Extract the [X, Y] coordinate from the center of the cell holding the provided text.  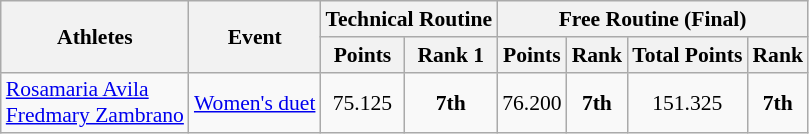
Women's duet [255, 102]
Athletes [95, 36]
Event [255, 36]
151.325 [687, 102]
75.125 [362, 102]
76.200 [532, 102]
Rank 1 [450, 55]
Total Points [687, 55]
Free Routine (Final) [652, 19]
Technical Routine [408, 19]
Rosamaria AvilaFredmary Zambrano [95, 102]
